Return the [X, Y] coordinate for the center point of the cell that contains the specified text.  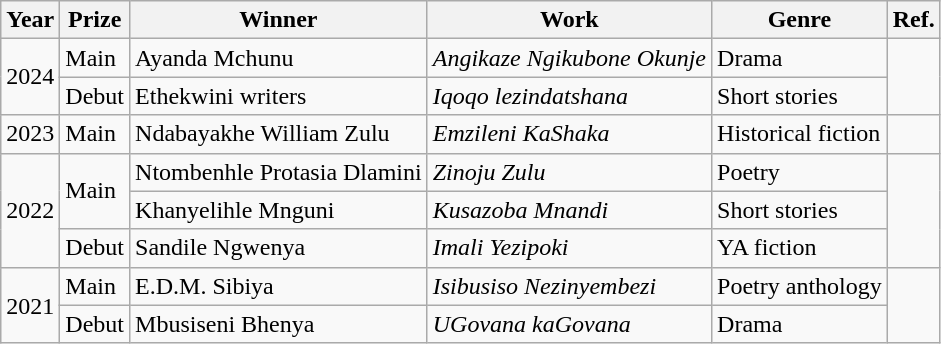
E.D.M. Sibiya [279, 286]
Ref. [914, 20]
2022 [30, 210]
Year [30, 20]
2021 [30, 305]
Work [569, 20]
Prize [95, 20]
Isibusiso Nezinyembezi [569, 286]
Angikaze Ngikubone Okunje [569, 58]
Ethekwini writers [279, 96]
Poetry anthology [800, 286]
Khanyelihle Mnguni [279, 210]
Ayanda Mchunu [279, 58]
Winner [279, 20]
Emzileni KaShaka [569, 134]
Zinoju Zulu [569, 172]
Iqoqo lezindatshana [569, 96]
Mbusiseni Bhenya [279, 324]
Genre [800, 20]
YA fiction [800, 248]
Ndabayakhe William Zulu [279, 134]
Historical fiction [800, 134]
Sandile Ngwenya [279, 248]
2023 [30, 134]
Poetry [800, 172]
Imali Yezipoki [569, 248]
Kusazoba Mnandi [569, 210]
UGovana kaGovana [569, 324]
Ntombenhle Protasia Dlamini [279, 172]
2024 [30, 77]
